Pinpoint the cell where the given text exists, returning its [x, y] midpoint coordinate. 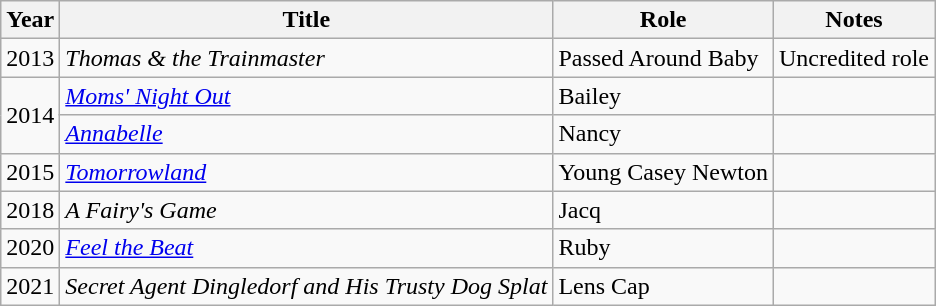
2015 [30, 172]
Notes [854, 20]
Year [30, 20]
Young Casey Newton [664, 172]
Bailey [664, 96]
2020 [30, 248]
2013 [30, 58]
Tomorrowland [306, 172]
A Fairy's Game [306, 210]
Moms' Night Out [306, 96]
2018 [30, 210]
Secret Agent Dingledorf and His Trusty Dog Splat [306, 286]
Annabelle [306, 134]
Uncredited role [854, 58]
Lens Cap [664, 286]
Feel the Beat [306, 248]
Title [306, 20]
2021 [30, 286]
Nancy [664, 134]
Passed Around Baby [664, 58]
Role [664, 20]
Ruby [664, 248]
2014 [30, 115]
Thomas & the Trainmaster [306, 58]
Jacq [664, 210]
